Output the [X, Y] coordinate of the center of the cell containing the given text.  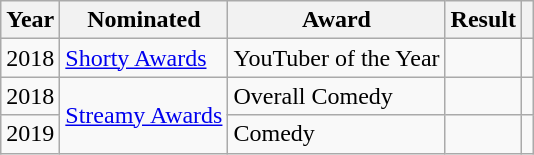
Overall Comedy [336, 96]
Streamy Awards [144, 115]
Award [336, 20]
2019 [30, 134]
YouTuber of the Year [336, 58]
Result [483, 20]
Nominated [144, 20]
Year [30, 20]
Comedy [336, 134]
Shorty Awards [144, 58]
